Capture the cell that displays the provided text and extract its (x, y) central coordinate. 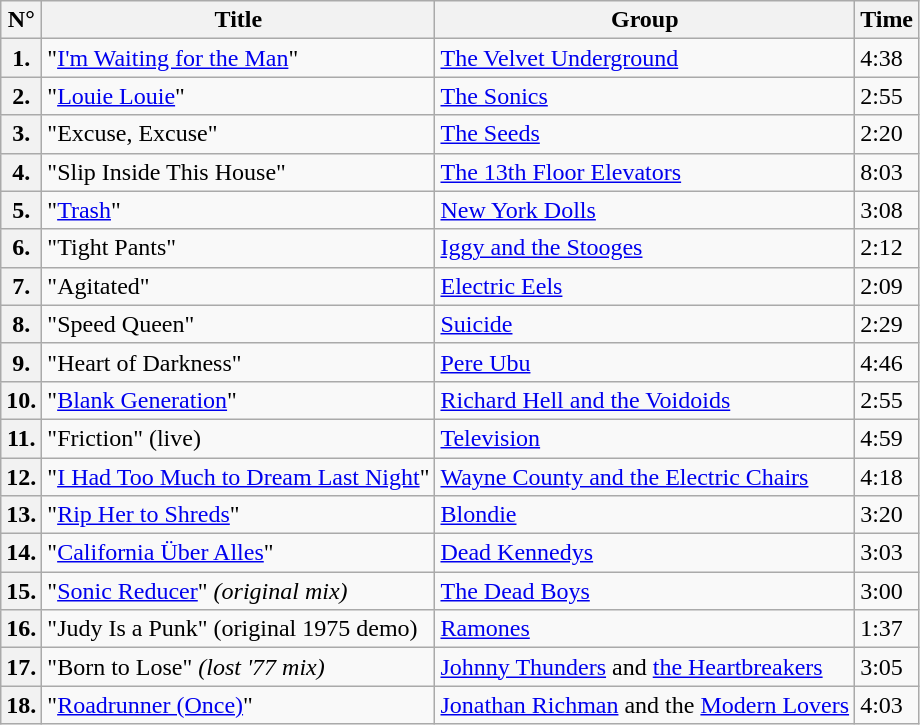
3:08 (887, 210)
"Heart of Darkness" (238, 362)
Johnny Thunders and the Heartbreakers (645, 667)
"Sonic Reducer" (original mix) (238, 591)
13. (22, 515)
N° (22, 20)
Richard Hell and the Voidoids (645, 400)
3:03 (887, 553)
6. (22, 248)
"I Had Too Much to Dream Last Night" (238, 477)
3:00 (887, 591)
17. (22, 667)
2:29 (887, 324)
2:20 (887, 134)
8:03 (887, 172)
4:46 (887, 362)
1:37 (887, 629)
5. (22, 210)
Dead Kennedys (645, 553)
New York Dolls (645, 210)
11. (22, 438)
14. (22, 553)
Blondie (645, 515)
Pere Ubu (645, 362)
2:12 (887, 248)
Suicide (645, 324)
The Dead Boys (645, 591)
16. (22, 629)
Title (238, 20)
"Roadrunner (Once)" (238, 705)
10. (22, 400)
"California Über Alles" (238, 553)
"Blank Generation" (238, 400)
Time (887, 20)
"Agitated" (238, 286)
8. (22, 324)
Electric Eels (645, 286)
4:03 (887, 705)
4. (22, 172)
15. (22, 591)
The Sonics (645, 96)
4:18 (887, 477)
"Tight Pants" (238, 248)
18. (22, 705)
9. (22, 362)
"Friction" (live) (238, 438)
"Rip Her to Shreds" (238, 515)
"Louie Louie" (238, 96)
3:20 (887, 515)
4:59 (887, 438)
Iggy and the Stooges (645, 248)
2:09 (887, 286)
Television (645, 438)
The Seeds (645, 134)
"Judy Is a Punk" (original 1975 demo) (238, 629)
The Velvet Underground (645, 58)
7. (22, 286)
Jonathan Richman and the Modern Lovers (645, 705)
The 13th Floor Elevators (645, 172)
4:38 (887, 58)
12. (22, 477)
3. (22, 134)
"Born to Lose" (lost '77 mix) (238, 667)
"Excuse, Excuse" (238, 134)
Group (645, 20)
1. (22, 58)
"Slip Inside This House" (238, 172)
"Speed Queen" (238, 324)
"Trash" (238, 210)
2. (22, 96)
Wayne County and the Electric Chairs (645, 477)
"I'm Waiting for the Man" (238, 58)
Ramones (645, 629)
3:05 (887, 667)
